Search for the cell housing the specified text and yield its [x, y] center coordinate. 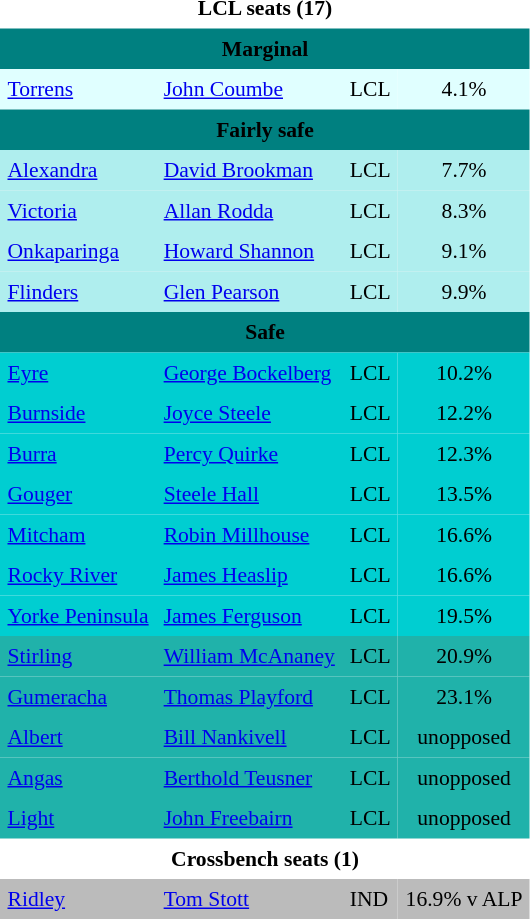
7.7% [464, 170]
William McAnaney [249, 656]
Eyre [78, 372]
James Ferguson [249, 615]
Allan Rodda [249, 210]
Burra [78, 453]
Rocky River [78, 575]
Stirling [78, 656]
20.9% [464, 656]
Yorke Peninsula [78, 615]
Marginal [265, 48]
4.1% [464, 89]
Tom Stott [249, 899]
9.9% [464, 291]
Safe [265, 332]
Burnside [78, 413]
John Coumbe [249, 89]
Percy Quirke [249, 453]
IND [370, 899]
Joyce Steele [249, 413]
19.5% [464, 615]
George Bockelberg [249, 372]
Gumeracha [78, 696]
Crossbench seats (1) [265, 858]
Torrens [78, 89]
Light [78, 818]
23.1% [464, 696]
Albert [78, 737]
Howard Shannon [249, 251]
David Brookman [249, 170]
Berthold Teusner [249, 777]
Thomas Playford [249, 696]
8.3% [464, 210]
Victoria [78, 210]
John Freebairn [249, 818]
Fairly safe [265, 129]
James Heaslip [249, 575]
Flinders [78, 291]
Robin Millhouse [249, 534]
12.2% [464, 413]
10.2% [464, 372]
Glen Pearson [249, 291]
13.5% [464, 494]
12.3% [464, 453]
Onkaparinga [78, 251]
Gouger [78, 494]
Ridley [78, 899]
Angas [78, 777]
Mitcham [78, 534]
Bill Nankivell [249, 737]
9.1% [464, 251]
Alexandra [78, 170]
Steele Hall [249, 494]
16.9% v ALP [464, 899]
